Provide the (x, y) coordinate of the cell's center where the given text is located.  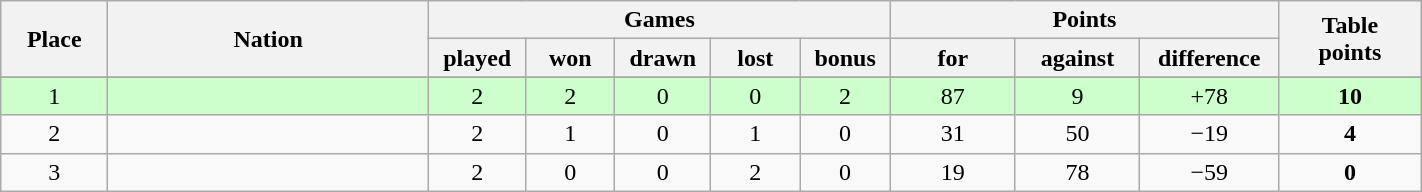
4 (1350, 134)
+78 (1210, 96)
bonus (846, 58)
78 (1078, 172)
Place (54, 39)
3 (54, 172)
played (478, 58)
Points (1084, 20)
9 (1078, 96)
Games (660, 20)
−19 (1210, 134)
lost (756, 58)
won (570, 58)
50 (1078, 134)
−59 (1210, 172)
10 (1350, 96)
difference (1210, 58)
against (1078, 58)
Tablepoints (1350, 39)
87 (952, 96)
for (952, 58)
31 (952, 134)
drawn (663, 58)
Nation (268, 39)
19 (952, 172)
